Locate the cell with the specified text and output its [x, y] center coordinate. 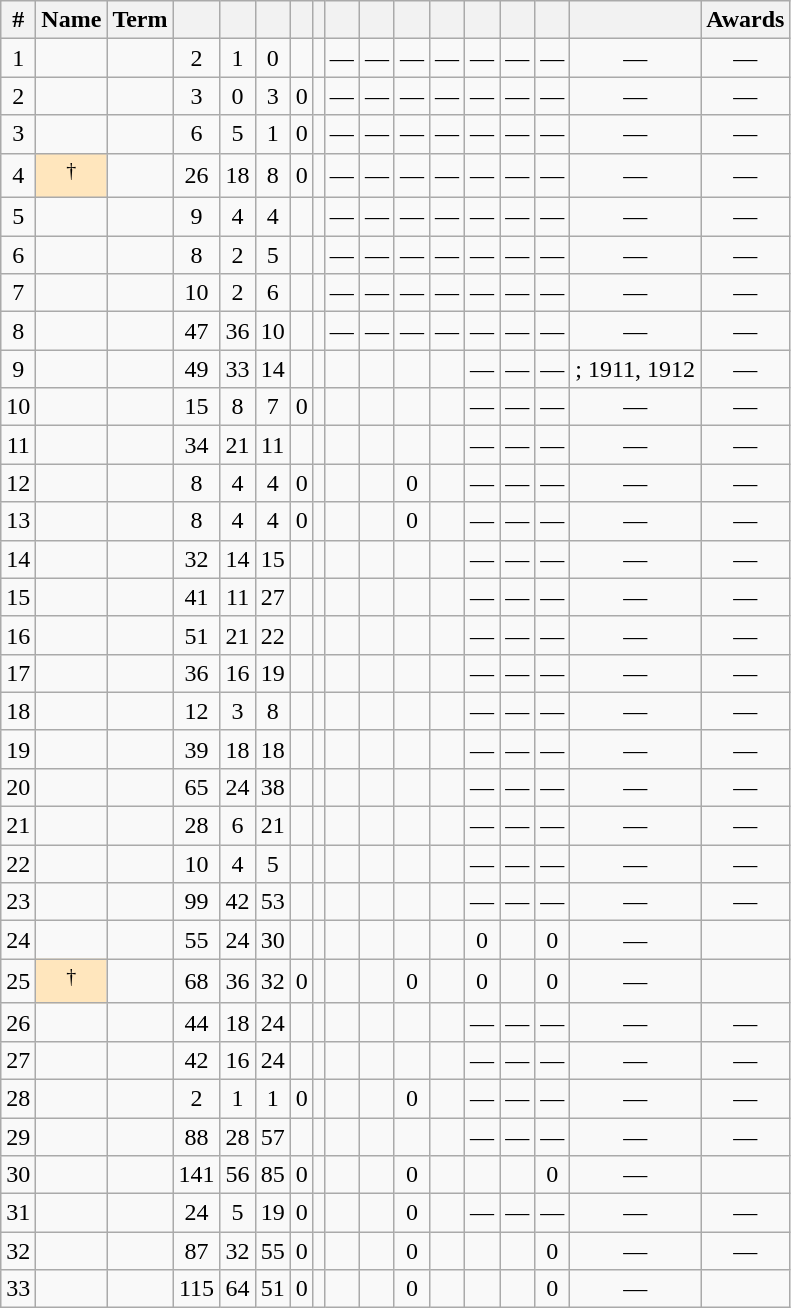
85 [272, 1175]
34 [196, 445]
31 [18, 1213]
39 [196, 749]
29 [18, 1137]
99 [196, 902]
23 [18, 902]
87 [196, 1251]
65 [196, 787]
Term [140, 20]
57 [272, 1137]
38 [272, 787]
# [18, 20]
; 1911, 1912 [636, 369]
17 [18, 673]
41 [196, 597]
44 [196, 1022]
88 [196, 1137]
115 [196, 1289]
56 [238, 1175]
68 [196, 982]
53 [272, 902]
141 [196, 1175]
49 [196, 369]
47 [196, 331]
20 [18, 787]
Awards [746, 20]
25 [18, 982]
Name [72, 20]
64 [238, 1289]
13 [18, 521]
